Determine the (X, Y) coordinate at the center of the cell enclosing the given text.  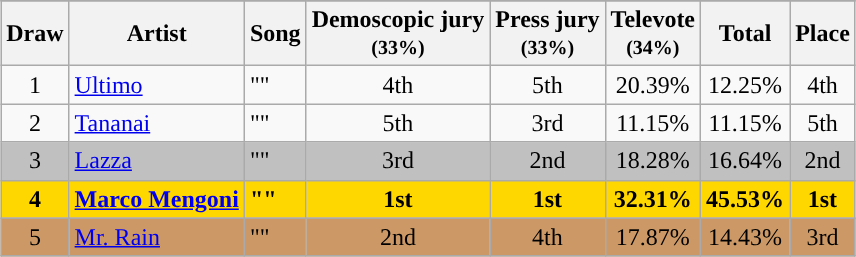
20.39% (652, 85)
Total (746, 34)
12.25% (746, 85)
Draw (35, 34)
Marco Mengoni (156, 199)
Mr. Rain (156, 237)
Artist (156, 34)
Place (823, 34)
14.43% (746, 237)
5 (35, 237)
1 (35, 85)
3 (35, 161)
18.28% (652, 161)
2 (35, 123)
Demoscopic jury(33%) (398, 34)
32.31% (652, 199)
17.87% (652, 237)
Lazza (156, 161)
45.53% (746, 199)
4 (35, 199)
Televote(34%) (652, 34)
Tananai (156, 123)
Ultimo (156, 85)
Press jury(33%) (548, 34)
Song (275, 34)
16.64% (746, 161)
